Detect which cell encompasses the target text, then output its [X, Y] center coordinate. 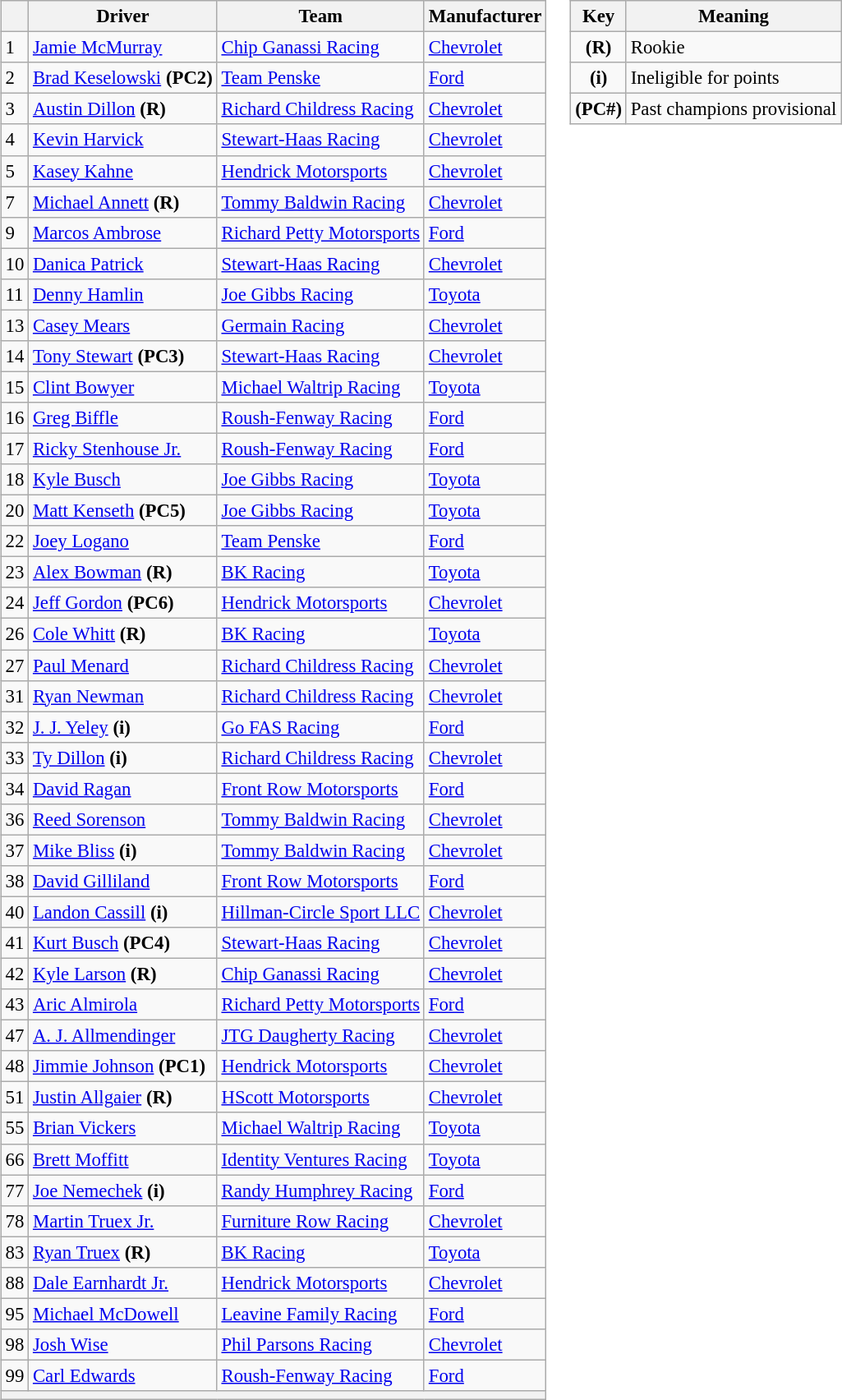
HScott Motorsports [320, 1098]
7 [15, 202]
78 [15, 1221]
36 [15, 819]
51 [15, 1098]
Meaning [733, 16]
Joe Nemechek (i) [123, 1190]
Kyle Larson (R) [123, 974]
40 [15, 912]
Key [599, 16]
Casey Mears [123, 325]
33 [15, 758]
88 [15, 1283]
Aric Almirola [123, 1005]
Michael Annett (R) [123, 202]
4 [15, 140]
Tony Stewart (PC3) [123, 357]
23 [15, 573]
27 [15, 665]
Randy Humphrey Racing [320, 1190]
J. J. Yeley (i) [123, 727]
Kevin Harvick [123, 140]
10 [15, 264]
Ty Dillon (i) [123, 758]
Go FAS Racing [320, 727]
3 [15, 109]
Kurt Busch (PC4) [123, 943]
Carl Edwards [123, 1375]
55 [15, 1128]
98 [15, 1345]
Cole Whitt (R) [123, 634]
Josh Wise [123, 1345]
Mike Bliss (i) [123, 850]
Brian Vickers [123, 1128]
22 [15, 541]
(R) [599, 48]
Danica Patrick [123, 264]
37 [15, 850]
(PC#) [599, 109]
20 [15, 511]
13 [15, 325]
Manufacturer [485, 16]
14 [15, 357]
83 [15, 1252]
Rookie [733, 48]
Landon Cassill (i) [123, 912]
18 [15, 480]
26 [15, 634]
Kyle Busch [123, 480]
Jamie McMurray [123, 48]
David Gilliland [123, 882]
15 [15, 387]
Hillman-Circle Sport LLC [320, 912]
Austin Dillon (R) [123, 109]
Joey Logano [123, 541]
Germain Racing [320, 325]
47 [15, 1036]
31 [15, 696]
Brett Moffitt [123, 1159]
Alex Bowman (R) [123, 573]
Martin Truex Jr. [123, 1221]
32 [15, 727]
Marcos Ambrose [123, 233]
38 [15, 882]
41 [15, 943]
Greg Biffle [123, 418]
Ryan Truex (R) [123, 1252]
5 [15, 171]
95 [15, 1314]
Brad Keselowski (PC2) [123, 78]
Jeff Gordon (PC6) [123, 603]
48 [15, 1066]
34 [15, 789]
Reed Sorenson [123, 819]
Team [320, 16]
17 [15, 449]
Matt Kenseth (PC5) [123, 511]
Dale Earnhardt Jr. [123, 1283]
Denny Hamlin [123, 294]
(i) [599, 78]
42 [15, 974]
Paul Menard [123, 665]
Past champions provisional [733, 109]
2 [15, 78]
16 [15, 418]
Clint Bowyer [123, 387]
Phil Parsons Racing [320, 1345]
Identity Ventures Racing [320, 1159]
Ryan Newman [123, 696]
9 [15, 233]
JTG Daugherty Racing [320, 1036]
66 [15, 1159]
Ricky Stenhouse Jr. [123, 449]
77 [15, 1190]
Justin Allgaier (R) [123, 1098]
1 [15, 48]
David Ragan [123, 789]
11 [15, 294]
24 [15, 603]
Leavine Family Racing [320, 1314]
Kasey Kahne [123, 171]
43 [15, 1005]
99 [15, 1375]
A. J. Allmendinger [123, 1036]
Furniture Row Racing [320, 1221]
Ineligible for points [733, 78]
Driver [123, 16]
Jimmie Johnson (PC1) [123, 1066]
Michael McDowell [123, 1314]
